Capture the cell that displays the provided text and extract its [X, Y] central coordinate. 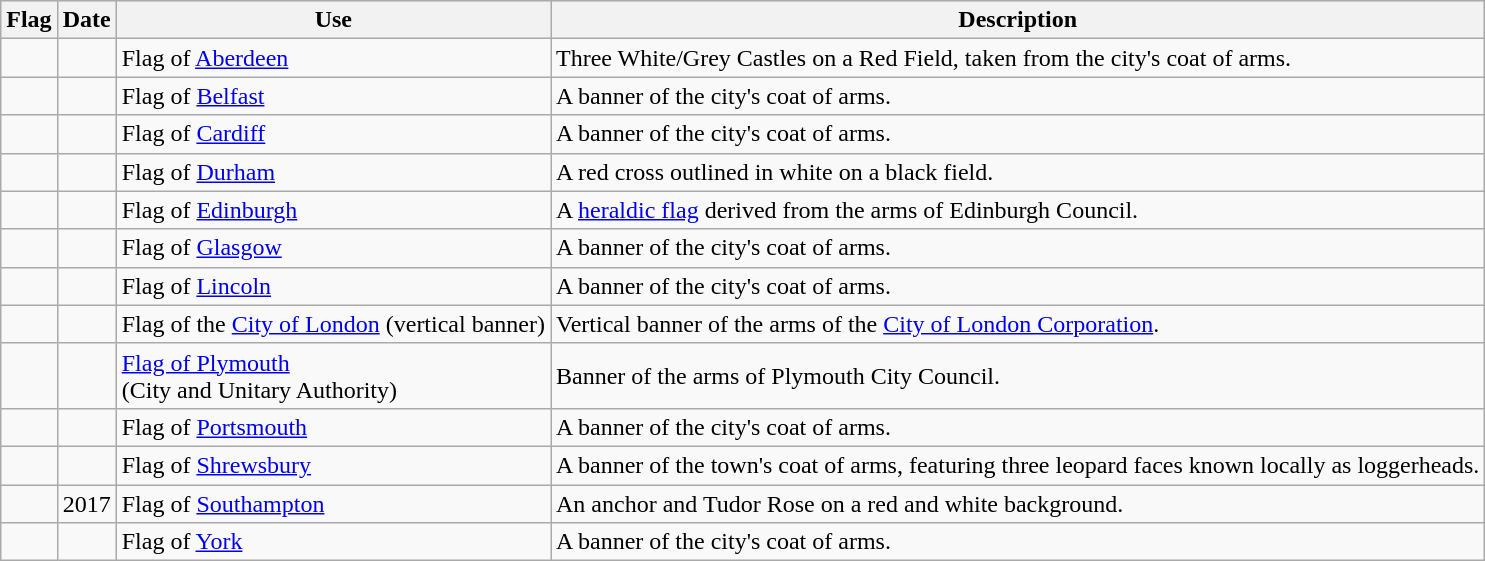
Flag of Aberdeen [333, 58]
Use [333, 20]
Vertical banner of the arms of the City of London Corporation. [1017, 324]
A red cross outlined in white on a black field. [1017, 172]
Flag of Belfast [333, 96]
Banner of the arms of Plymouth City Council. [1017, 376]
Three White/Grey Castles on a Red Field, taken from the city's coat of arms. [1017, 58]
A heraldic flag derived from the arms of Edinburgh Council. [1017, 210]
Flag of Durham [333, 172]
Flag of Glasgow [333, 248]
Flag of Plymouth(City and Unitary Authority) [333, 376]
Flag of Southampton [333, 503]
Flag of Lincoln [333, 286]
An anchor and Tudor Rose on a red and white background. [1017, 503]
Flag of Portsmouth [333, 427]
A banner of the town's coat of arms, featuring three leopard faces known locally as loggerheads. [1017, 465]
Flag of Shrewsbury [333, 465]
Flag of York [333, 542]
Description [1017, 20]
Flag [29, 20]
Date [86, 20]
Flag of Edinburgh [333, 210]
2017 [86, 503]
Flag of the City of London (vertical banner) [333, 324]
Flag of Cardiff [333, 134]
